From the cell containing the given text, extract its center point as [x, y] coordinate. 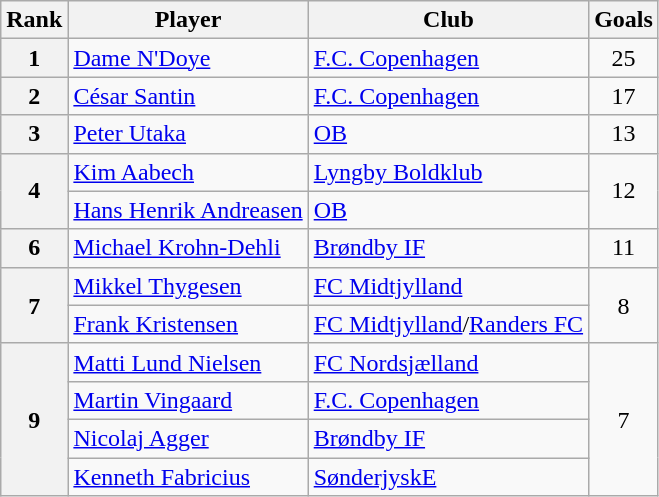
Dame N'Doye [188, 58]
Peter Utaka [188, 134]
13 [624, 134]
8 [624, 305]
Kim Aabech [188, 172]
12 [624, 191]
Frank Kristensen [188, 324]
Player [188, 20]
1 [34, 58]
11 [624, 248]
Club [448, 20]
Hans Henrik Andreasen [188, 210]
6 [34, 248]
9 [34, 419]
FC Midtjylland/Randers FC [448, 324]
Goals [624, 20]
Nicolaj Agger [188, 438]
SønderjyskE [448, 477]
César Santin [188, 96]
Rank [34, 20]
Matti Lund Nielsen [188, 362]
4 [34, 191]
Mikkel Thygesen [188, 286]
2 [34, 96]
17 [624, 96]
Kenneth Fabricius [188, 477]
FC Nordsjælland [448, 362]
Lyngby Boldklub [448, 172]
Michael Krohn-Dehli [188, 248]
FC Midtjylland [448, 286]
Martin Vingaard [188, 400]
25 [624, 58]
3 [34, 134]
